Detect which cell encompasses the target text, then output its [X, Y] center coordinate. 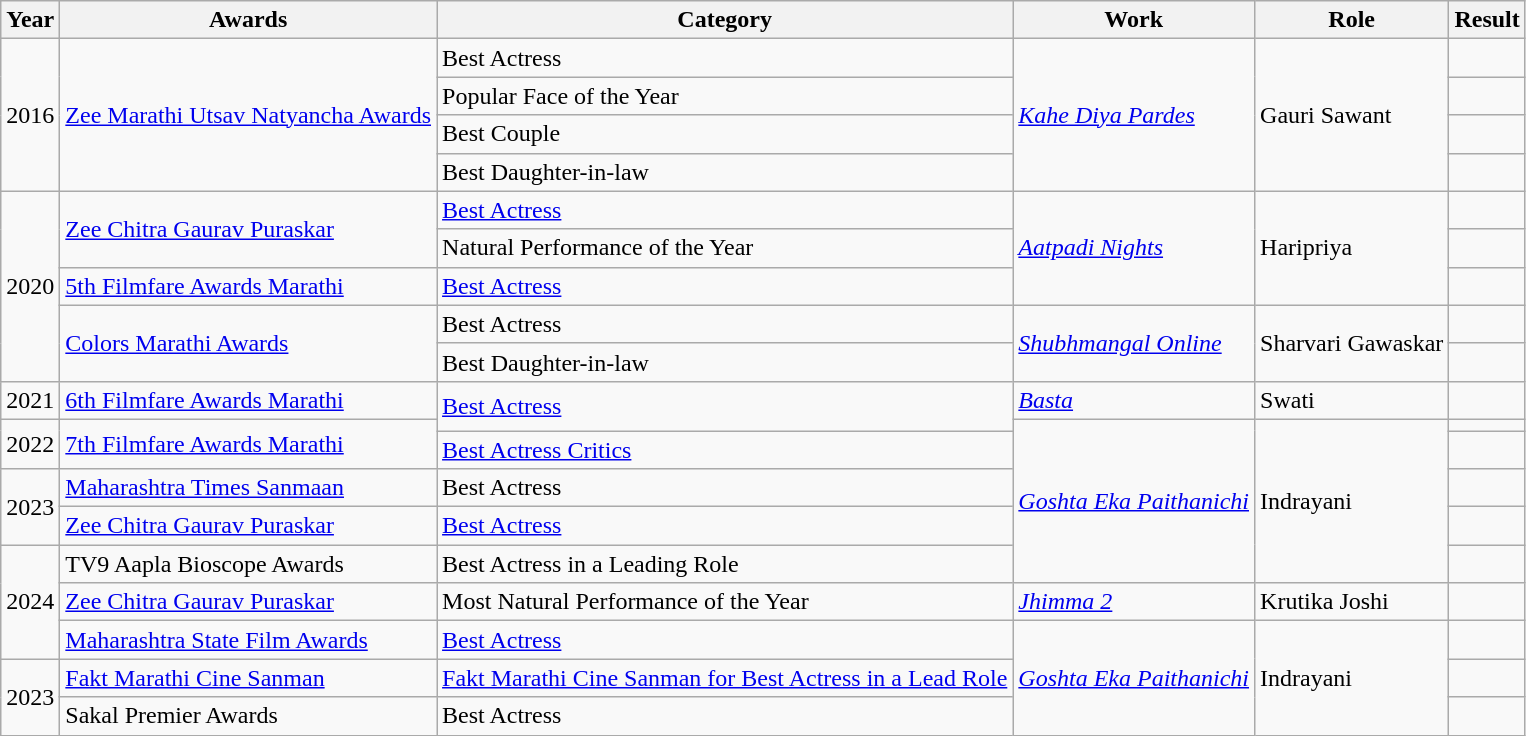
Swati [1352, 400]
2024 [30, 602]
Colors Marathi Awards [248, 343]
2020 [30, 286]
2021 [30, 400]
Fakt Marathi Cine Sanman for Best Actress in a Lead Role [725, 678]
Sakal Premier Awards [248, 716]
Aatpadi Nights [1134, 248]
Best Actress Critics [725, 449]
Krutika Joshi [1352, 602]
TV9 Aapla Bioscope Awards [248, 564]
Natural Performance of the Year [725, 248]
6th Filmfare Awards Marathi [248, 400]
7th Filmfare Awards Marathi [248, 444]
Work [1134, 20]
Basta [1134, 400]
Kahe Diya Pardes [1134, 115]
2016 [30, 115]
Sharvari Gawaskar [1352, 343]
Fakt Marathi Cine Sanman [248, 678]
5th Filmfare Awards Marathi [248, 286]
Role [1352, 20]
2022 [30, 444]
Gauri Sawant [1352, 115]
Year [30, 20]
Zee Marathi Utsav Natyancha Awards [248, 115]
Best Couple [725, 134]
Haripriya [1352, 248]
Most Natural Performance of the Year [725, 602]
Category [725, 20]
Maharashtra State Film Awards [248, 640]
Best Actress in a Leading Role [725, 564]
Result [1487, 20]
Popular Face of the Year [725, 96]
Maharashtra Times Sanmaan [248, 488]
Awards [248, 20]
Jhimma 2 [1134, 602]
Shubhmangal Online [1134, 343]
